Pinpoint the cell where the given text exists, returning its (x, y) midpoint coordinate. 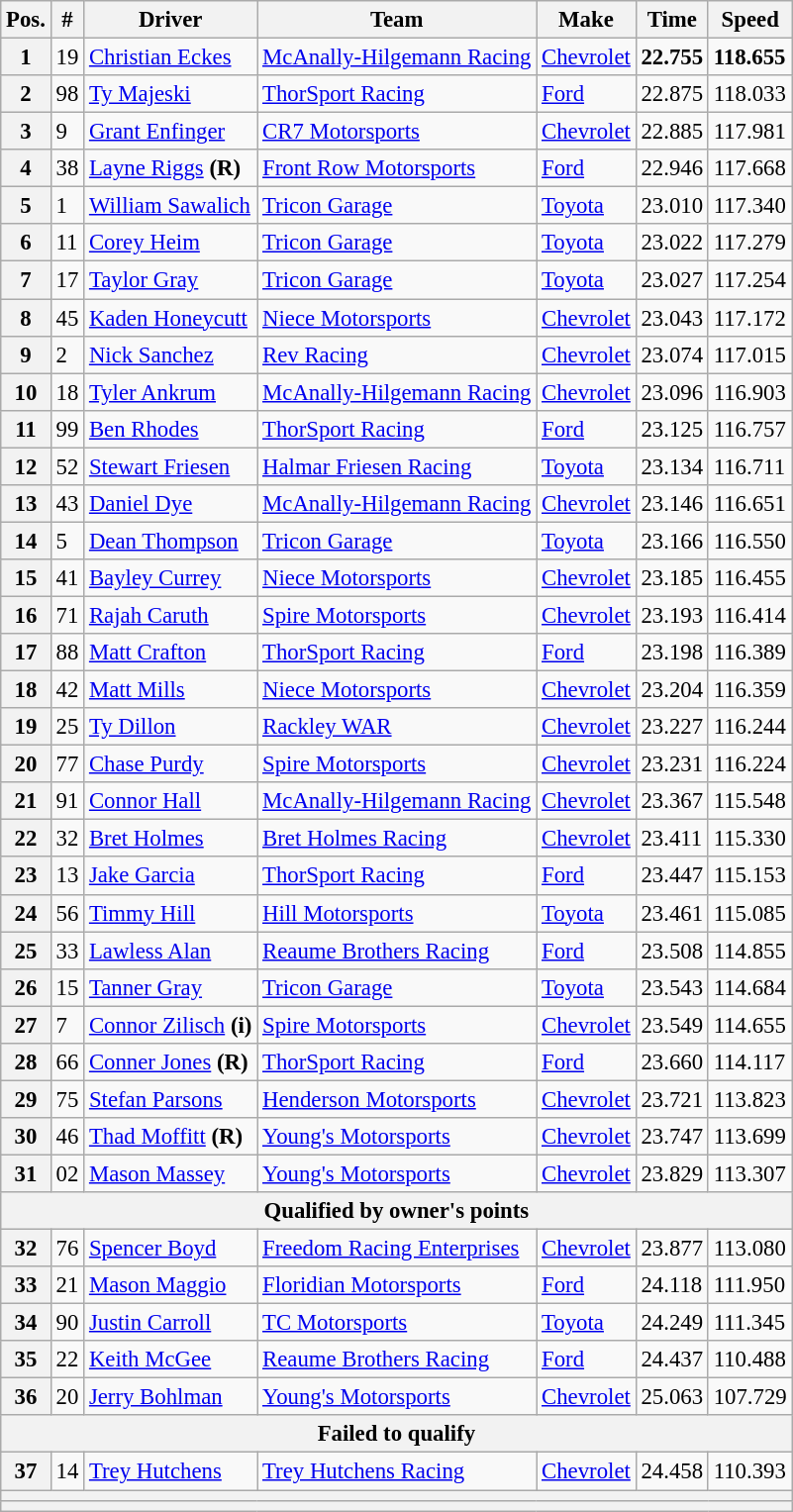
16 (26, 615)
23.166 (671, 541)
Hill Motorsports (397, 913)
22.885 (671, 132)
Keith McGee (170, 1360)
111.345 (750, 1323)
23.146 (671, 504)
Matt Crafton (170, 653)
36 (26, 1397)
116.414 (750, 615)
Bret Holmes Racing (397, 839)
23.367 (671, 801)
Jake Garcia (170, 876)
CR7 Motorsports (397, 132)
Corey Heim (170, 243)
10 (26, 392)
Matt Mills (170, 690)
Front Row Motorsports (397, 168)
116.550 (750, 541)
113.699 (750, 1137)
52 (67, 466)
45 (67, 318)
23.043 (671, 318)
23.193 (671, 615)
99 (67, 429)
Ty Dillon (170, 727)
23.022 (671, 243)
23.447 (671, 876)
Rajah Caruth (170, 615)
Kaden Honeycutt (170, 318)
Time (671, 20)
77 (67, 764)
116.711 (750, 466)
23.411 (671, 839)
23.027 (671, 280)
Ben Rhodes (170, 429)
37 (26, 1471)
Speed (750, 20)
Henderson Motorsports (397, 1099)
Bayley Currey (170, 578)
Jerry Bohlman (170, 1397)
Grant Enfinger (170, 132)
116.244 (750, 727)
23.747 (671, 1137)
42 (67, 690)
24.118 (671, 1285)
28 (26, 1062)
# (67, 20)
91 (67, 801)
114.117 (750, 1062)
Taylor Gray (170, 280)
Ty Majeski (170, 94)
23.549 (671, 1025)
31 (26, 1173)
Chase Purdy (170, 764)
27 (26, 1025)
111.950 (750, 1285)
116.389 (750, 653)
115.153 (750, 876)
113.307 (750, 1173)
23.877 (671, 1249)
23.508 (671, 951)
23.543 (671, 987)
22.946 (671, 168)
23.231 (671, 764)
43 (67, 504)
8 (26, 318)
98 (67, 94)
Failed to qualify (396, 1435)
Timmy Hill (170, 913)
26 (26, 987)
Team (397, 20)
118.033 (750, 94)
02 (67, 1173)
117.340 (750, 206)
38 (67, 168)
Lawless Alan (170, 951)
107.729 (750, 1397)
23.096 (671, 392)
Trey Hutchens Racing (397, 1471)
Mason Massey (170, 1173)
116.903 (750, 392)
Rackley WAR (397, 727)
6 (26, 243)
23.010 (671, 206)
Rev Racing (397, 354)
Bret Holmes (170, 839)
115.330 (750, 839)
Make (586, 20)
23.721 (671, 1099)
116.651 (750, 504)
24.437 (671, 1360)
Qualified by owner's points (396, 1211)
Mason Maggio (170, 1285)
Tanner Gray (170, 987)
113.823 (750, 1099)
117.254 (750, 280)
24 (26, 913)
Driver (170, 20)
23.829 (671, 1173)
23 (26, 876)
Connor Zilisch (i) (170, 1025)
118.655 (750, 57)
Connor Hall (170, 801)
116.455 (750, 578)
23.125 (671, 429)
23.198 (671, 653)
115.548 (750, 801)
Stewart Friesen (170, 466)
23.185 (671, 578)
116.359 (750, 690)
114.655 (750, 1025)
41 (67, 578)
116.224 (750, 764)
56 (67, 913)
Halmar Friesen Racing (397, 466)
Pos. (26, 20)
24.249 (671, 1323)
114.684 (750, 987)
30 (26, 1137)
23.134 (671, 466)
88 (67, 653)
TC Motorsports (397, 1323)
29 (26, 1099)
117.015 (750, 354)
115.085 (750, 913)
24.458 (671, 1471)
117.172 (750, 318)
Dean Thompson (170, 541)
4 (26, 168)
Christian Eckes (170, 57)
110.488 (750, 1360)
23.227 (671, 727)
90 (67, 1323)
113.080 (750, 1249)
Freedom Racing Enterprises (397, 1249)
Daniel Dye (170, 504)
William Sawalich (170, 206)
23.074 (671, 354)
Conner Jones (R) (170, 1062)
114.855 (750, 951)
Spencer Boyd (170, 1249)
46 (67, 1137)
22.875 (671, 94)
Layne Riggs (R) (170, 168)
3 (26, 132)
117.668 (750, 168)
Trey Hutchens (170, 1471)
66 (67, 1062)
117.981 (750, 132)
Nick Sanchez (170, 354)
117.279 (750, 243)
12 (26, 466)
Justin Carroll (170, 1323)
23.204 (671, 690)
Stefan Parsons (170, 1099)
23.660 (671, 1062)
71 (67, 615)
34 (26, 1323)
75 (67, 1099)
25.063 (671, 1397)
76 (67, 1249)
Thad Moffitt (R) (170, 1137)
35 (26, 1360)
Floridian Motorsports (397, 1285)
116.757 (750, 429)
110.393 (750, 1471)
Tyler Ankrum (170, 392)
22.755 (671, 57)
23.461 (671, 913)
